Locate the cell with the specified text and output its (X, Y) center coordinate. 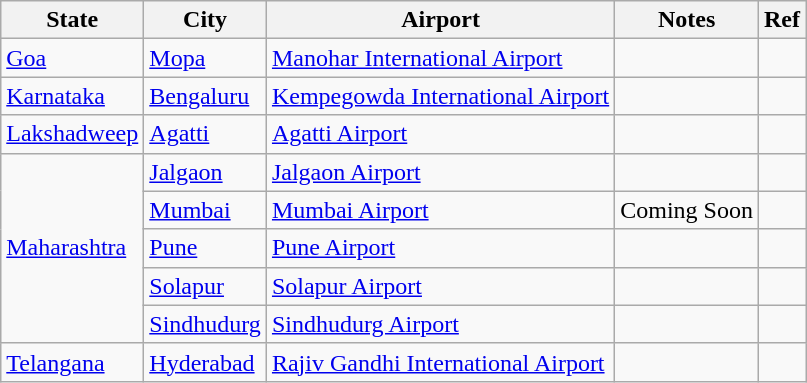
Sindhudurg (206, 324)
Manohar International Airport (440, 58)
Telangana (72, 362)
State (72, 20)
Hyderabad (206, 362)
Agatti Airport (440, 134)
Bengaluru (206, 96)
Notes (687, 20)
Coming Soon (687, 210)
Jalgaon Airport (440, 172)
Kempegowda International Airport (440, 96)
Karnataka (72, 96)
Pune Airport (440, 248)
Mumbai Airport (440, 210)
Pune (206, 248)
Rajiv Gandhi International Airport (440, 362)
Ref (782, 20)
Agatti (206, 134)
Mopa (206, 58)
City (206, 20)
Mumbai (206, 210)
Goa (72, 58)
Maharashtra (72, 248)
Lakshadweep (72, 134)
Solapur Airport (440, 286)
Jalgaon (206, 172)
Sindhudurg Airport (440, 324)
Solapur (206, 286)
Airport (440, 20)
